Return the [X, Y] coordinate for the center point of the cell that contains the specified text.  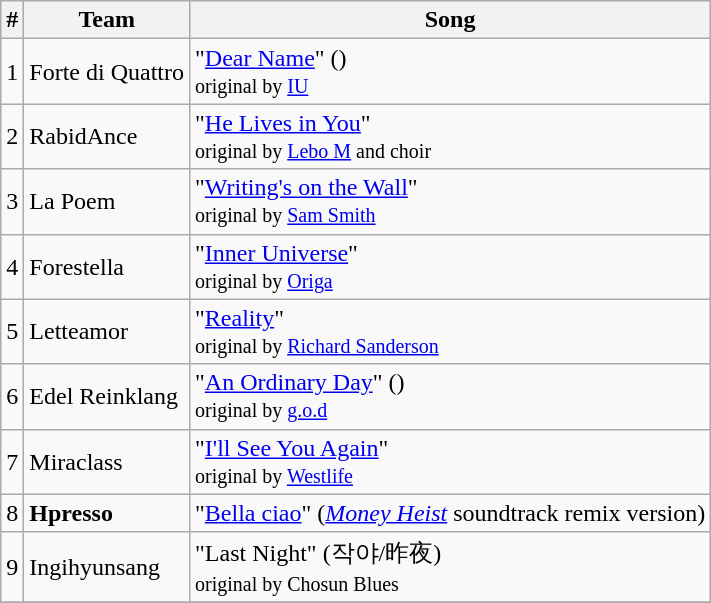
"He Lives in You" original by Lebo M and choir [450, 136]
Hpresso [107, 513]
Forte di Quattro [107, 72]
"I'll See You Again" original by Westlife [450, 462]
Letteamor [107, 332]
6 [12, 396]
RabidAnce [107, 136]
8 [12, 513]
Edel Reinklang [107, 396]
Forestella [107, 266]
Team [107, 20]
9 [12, 567]
1 [12, 72]
"Last Night" (작야/昨夜) original by Chosun Blues [450, 567]
La Poem [107, 202]
"Inner Universe" original by Origa [450, 266]
"Reality" original by Richard Sanderson [450, 332]
"An Ordinary Day" () original by g.o.d [450, 396]
3 [12, 202]
# [12, 20]
"Bella ciao" (Money Heist soundtrack remix version) [450, 513]
5 [12, 332]
"Dear Name" () original by IU [450, 72]
"Writing's on the Wall" original by Sam Smith [450, 202]
Ingihyunsang [107, 567]
7 [12, 462]
Song [450, 20]
Miraclass [107, 462]
4 [12, 266]
2 [12, 136]
